Search for the cell housing the specified text and yield its [X, Y] center coordinate. 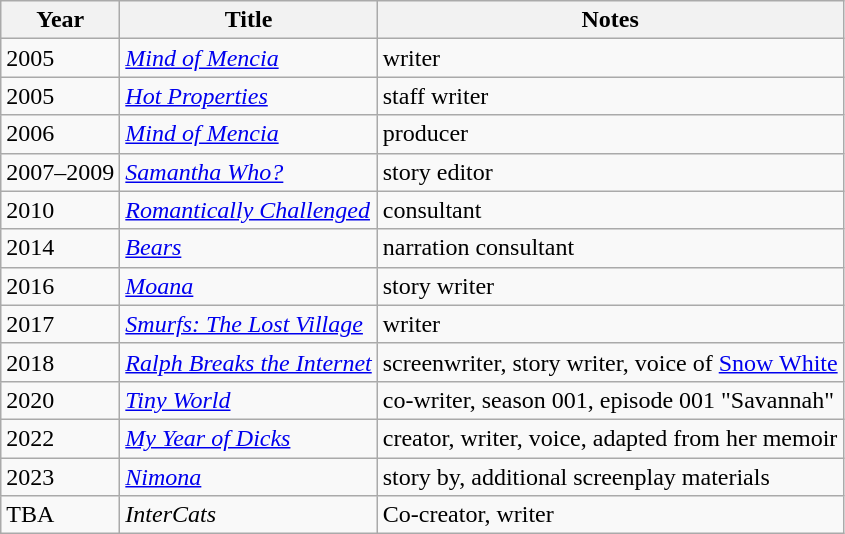
Nimona [248, 477]
Co-creator, writer [610, 515]
producer [610, 134]
2006 [60, 134]
Samantha Who? [248, 172]
2007–2009 [60, 172]
Notes [610, 20]
Romantically Challenged [248, 210]
2020 [60, 400]
Title [248, 20]
Year [60, 20]
screenwriter, story writer, voice of Snow White [610, 362]
Moana [248, 286]
2016 [60, 286]
TBA [60, 515]
2010 [60, 210]
InterCats [248, 515]
Hot Properties [248, 96]
co-writer, season 001, episode 001 "Savannah" [610, 400]
2018 [60, 362]
story writer [610, 286]
staff writer [610, 96]
creator, writer, voice, adapted from her memoir [610, 438]
2022 [60, 438]
narration consultant [610, 248]
Tiny World [248, 400]
2014 [60, 248]
My Year of Dicks [248, 438]
2017 [60, 324]
story editor [610, 172]
story by, additional screenplay materials [610, 477]
2023 [60, 477]
Smurfs: The Lost Village [248, 324]
consultant [610, 210]
Ralph Breaks the Internet [248, 362]
Bears [248, 248]
